Return [X, Y] of the center of cell containing provided text 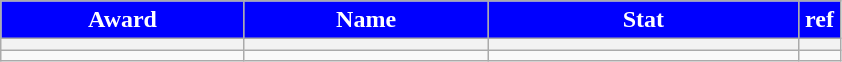
ref [820, 20]
Name [366, 20]
Stat [644, 20]
Award [123, 20]
